Detect which cell encompasses the target text, then output its [x, y] center coordinate. 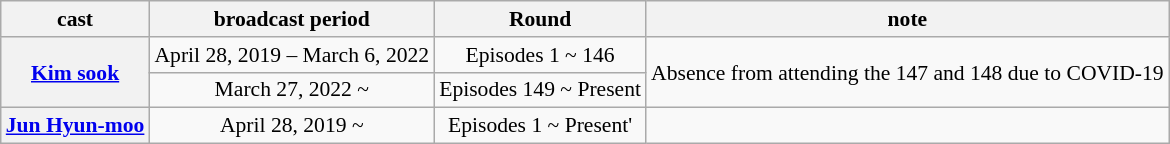
Episodes 1 ~ Present' [540, 126]
Episodes 149 ~ Present [540, 90]
cast [76, 19]
April 28, 2019 – March 6, 2022 [292, 55]
April 28, 2019 ~ [292, 126]
March 27, 2022 ~ [292, 90]
Round [540, 19]
note [908, 19]
Kim sook [76, 72]
Absence from attending the 147 and 148 due to COVID-19 [908, 72]
broadcast period [292, 19]
Jun Hyun-moo [76, 126]
Episodes 1 ~ 146 [540, 55]
